Scan for the cell matching the given text and deliver its [x, y] coordinate at center. 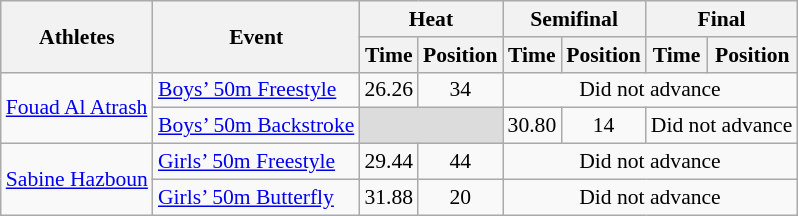
Fouad Al Atrash [77, 108]
44 [460, 162]
14 [603, 126]
Girls’ 50m Freestyle [256, 162]
Athletes [77, 36]
Event [256, 36]
Girls’ 50m Butterfly [256, 197]
29.44 [388, 162]
31.88 [388, 197]
Boys’ 50m Freestyle [256, 90]
Heat [430, 19]
Final [722, 19]
30.80 [532, 126]
Semifinal [574, 19]
34 [460, 90]
20 [460, 197]
26.26 [388, 90]
Sabine Hazboun [77, 180]
Boys’ 50m Backstroke [256, 126]
